For the text-containing cell, return its midpoint in [X, Y] coordinate format. 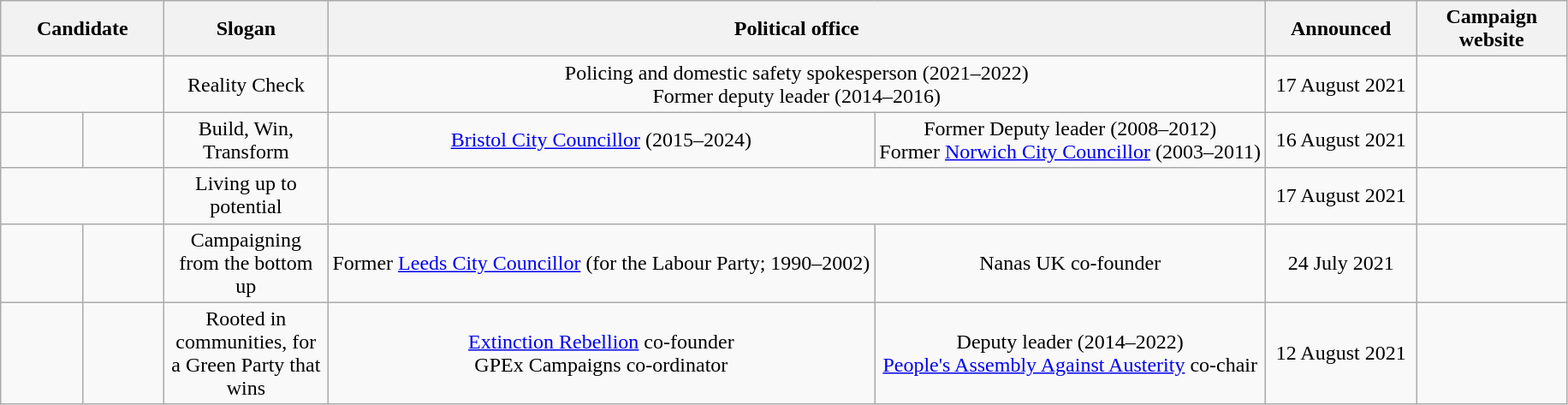
Rooted in communities, for a Green Party that wins [246, 353]
Living up to potential [246, 195]
Candidate [82, 29]
24 July 2021 [1341, 263]
Nanas UK co-founder [1070, 263]
Reality Check [246, 84]
16 August 2021 [1341, 140]
Bristol City Councillor (2015–2024) [601, 140]
Campaigning from the bottom up [246, 263]
Build, Win, Transform [246, 140]
Former Deputy leader (2008–2012) Former Norwich City Councillor (2003–2011) [1070, 140]
Former Leeds City Councillor (for the Labour Party; 1990–2002) [601, 263]
Political office [797, 29]
Campaign website [1492, 29]
Slogan [246, 29]
Policing and domestic safety spokesperson (2021–2022)Former deputy leader (2014–2016) [797, 84]
12 August 2021 [1341, 353]
Deputy leader (2014–2022) People's Assembly Against Austerity co-chair [1070, 353]
Extinction Rebellion co-founderGPEx Campaigns co-ordinator [601, 353]
Announced [1341, 29]
